Identify which cell holds the provided text, then report its [x, y] central coordinate. 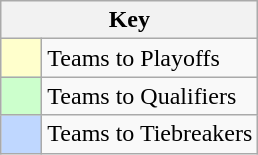
Key [130, 20]
Teams to Playoffs [150, 58]
Teams to Qualifiers [150, 96]
Teams to Tiebreakers [150, 134]
